Detect which cell encompasses the target text, then output its [X, Y] center coordinate. 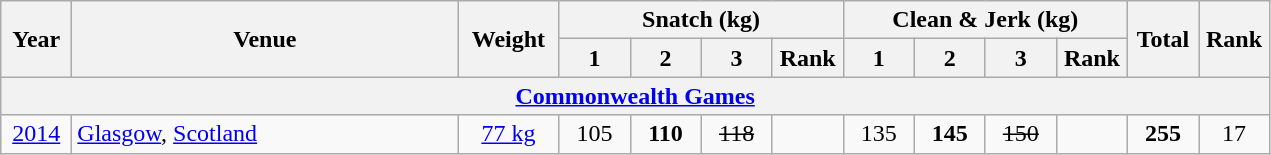
150 [1020, 134]
Weight [508, 39]
110 [666, 134]
Total [1162, 39]
Clean & Jerk (kg) [985, 20]
Commonwealth Games [636, 96]
105 [594, 134]
Venue [265, 39]
77 kg [508, 134]
255 [1162, 134]
118 [736, 134]
2014 [36, 134]
Year [36, 39]
Glasgow, Scotland [265, 134]
Snatch (kg) [701, 20]
17 [1234, 134]
145 [950, 134]
135 [878, 134]
